Pinpoint the cell where the given text exists, returning its (X, Y) midpoint coordinate. 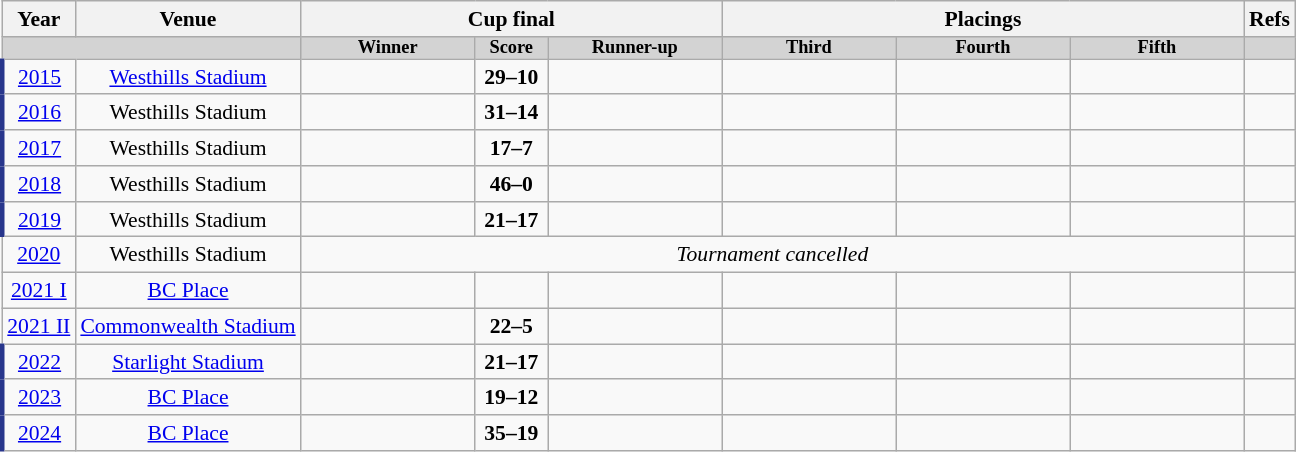
Commonwealth Stadium (188, 326)
Year (38, 19)
2015 (38, 77)
Tournament cancelled (772, 255)
Starlight Stadium (188, 362)
2021 I (38, 291)
Cup final (512, 19)
Placings (983, 19)
Fifth (1157, 48)
35–19 (512, 433)
19–12 (512, 398)
2018 (38, 184)
2017 (38, 148)
Third (809, 48)
29–10 (512, 77)
Refs (1270, 19)
Fourth (983, 48)
46–0 (512, 184)
Winner (388, 48)
2016 (38, 113)
17–7 (512, 148)
22–5 (512, 326)
31–14 (512, 113)
2019 (38, 220)
2024 (38, 433)
Venue (188, 19)
2021 II (38, 326)
Score (512, 48)
2022 (38, 362)
2020 (38, 255)
2023 (38, 398)
Runner-up (635, 48)
